Provide the (x, y) coordinate of the cell's center where the given text is located.  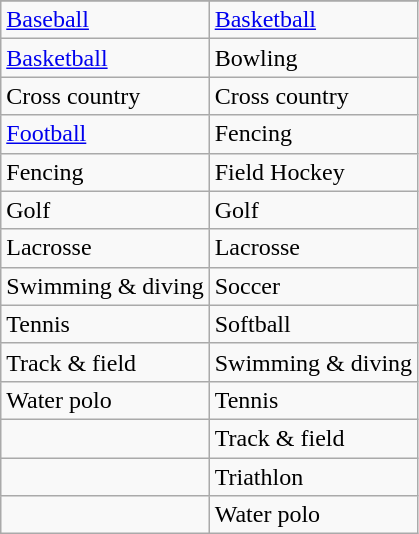
Softball (313, 324)
Baseball (105, 20)
Football (105, 134)
Field Hockey (313, 172)
Triathlon (313, 477)
Soccer (313, 286)
Bowling (313, 58)
